Detect which cell encompasses the target text, then output its (X, Y) center coordinate. 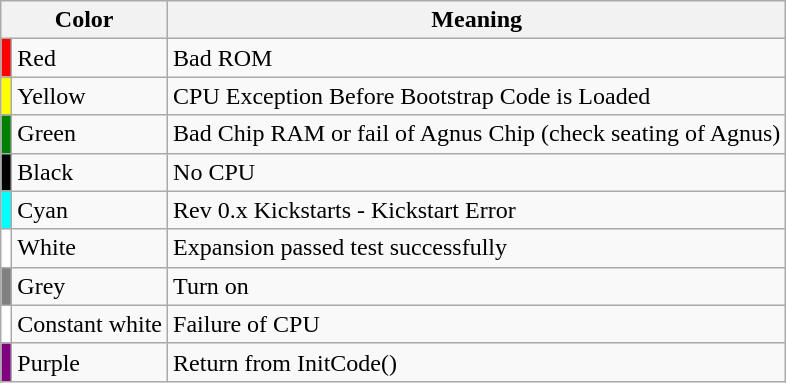
Meaning (477, 20)
Purple (90, 362)
White (90, 248)
Return from InitCode() (477, 362)
Yellow (90, 96)
Expansion passed test successfully (477, 248)
Rev 0.x Kickstarts - Kickstart Error (477, 210)
Black (90, 172)
Bad ROM (477, 58)
Cyan (90, 210)
No CPU (477, 172)
Failure of CPU (477, 324)
Red (90, 58)
Turn on (477, 286)
CPU Exception Before Bootstrap Code is Loaded (477, 96)
Green (90, 134)
Constant white (90, 324)
Color (84, 20)
Grey (90, 286)
Bad Chip RAM or fail of Agnus Chip (check seating of Agnus) (477, 134)
